Pinpoint the cell where the given text exists, returning its [X, Y] midpoint coordinate. 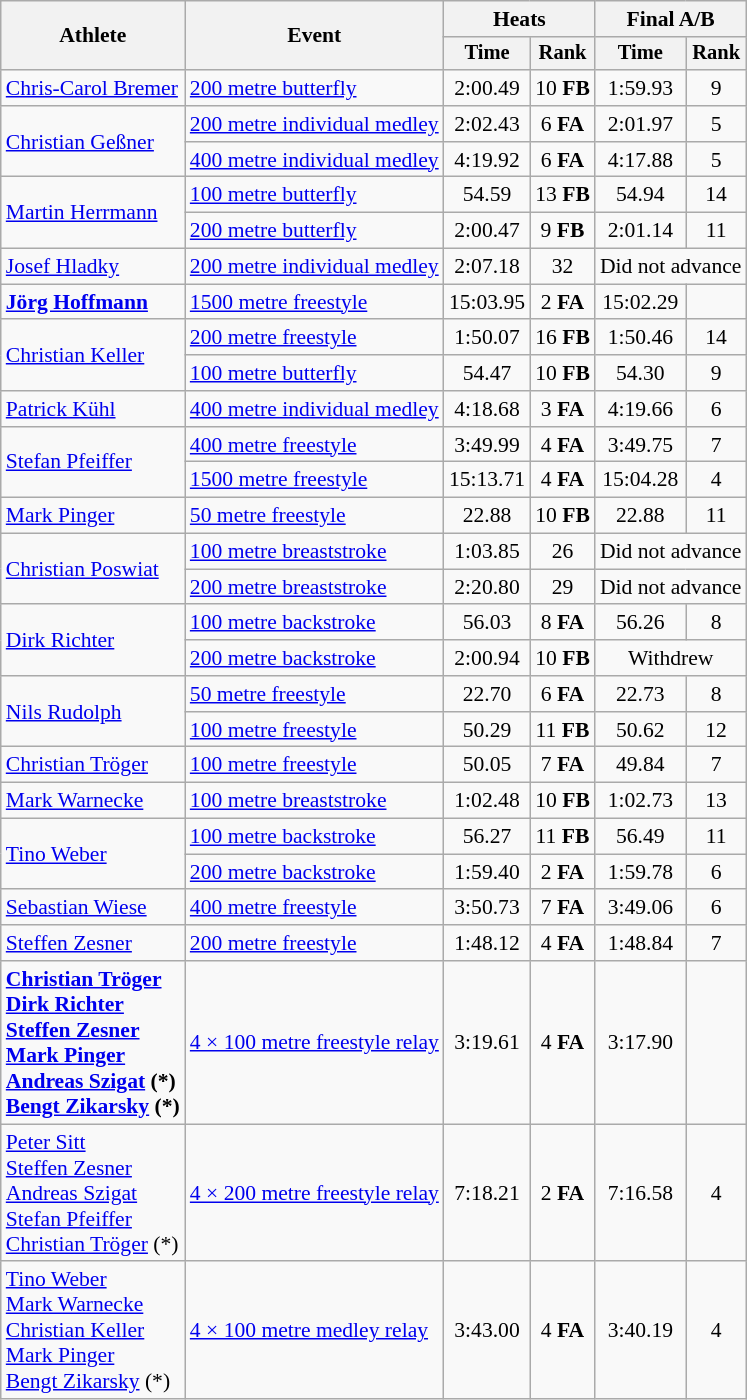
4 × 200 metre freestyle relay [314, 1193]
1:59.93 [640, 88]
1:48.84 [640, 943]
Event [314, 36]
7:16.58 [640, 1193]
56.27 [487, 837]
Sebastian Wiese [93, 908]
Jörg Hoffmann [93, 302]
3:19.61 [487, 1042]
50.29 [487, 730]
1:59.78 [640, 872]
2:00.47 [487, 231]
15:03.95 [487, 302]
Mark Pinger [93, 516]
15:04.28 [640, 480]
13 FB [562, 195]
32 [562, 267]
1:48.12 [487, 943]
Tino WeberMark WarneckeChristian KellerMark PingerBengt Zikarsky (*) [93, 1331]
1:59.40 [487, 872]
2:00.94 [487, 658]
4 × 100 metre medley relay [314, 1331]
54.47 [487, 373]
Christian Geßner [93, 142]
Martin Herrmann [93, 212]
1:03.85 [487, 552]
1:50.07 [487, 338]
50.62 [640, 730]
Christian TrögerDirk RichterSteffen ZesnerMark PingerAndreas Szigat (*)Bengt Zikarsky (*) [93, 1042]
Steffen Zesner [93, 943]
3:49.75 [640, 445]
13 [716, 801]
4:18.68 [487, 409]
4:19.66 [640, 409]
12 [716, 730]
1:50.46 [640, 338]
56.49 [640, 837]
9 FB [562, 231]
54.59 [487, 195]
2:01.97 [640, 124]
Christian Keller [93, 356]
49.84 [640, 765]
Heats [520, 19]
26 [562, 552]
3:49.99 [487, 445]
Dirk Richter [93, 640]
22.70 [487, 694]
Mark Warnecke [93, 801]
56.26 [640, 623]
1:02.73 [640, 801]
Athlete [93, 36]
Final A/B [671, 19]
3:17.90 [640, 1042]
8 FA [562, 623]
3:49.06 [640, 908]
4:17.88 [640, 160]
16 FB [562, 338]
2:00.49 [487, 88]
Stefan Pfeiffer [93, 462]
56.03 [487, 623]
Christian Tröger [93, 765]
200 metre breaststroke [314, 587]
3:50.73 [487, 908]
3:43.00 [487, 1331]
3:40.19 [640, 1331]
1:02.48 [487, 801]
15:13.71 [487, 480]
2:20.80 [487, 587]
Josef Hladky [93, 267]
4:19.92 [487, 160]
4 × 100 metre freestyle relay [314, 1042]
22.73 [640, 694]
Christian Poswiat [93, 570]
Patrick Kühl [93, 409]
7:18.21 [487, 1193]
Nils Rudolph [93, 712]
2:02.43 [487, 124]
2:07.18 [487, 267]
Tino Weber [93, 854]
15:02.29 [640, 302]
54.30 [640, 373]
Chris-Carol Bremer [93, 88]
54.94 [640, 195]
3 FA [562, 409]
Withdrew [671, 658]
50.05 [487, 765]
29 [562, 587]
Peter SittSteffen ZesnerAndreas SzigatStefan PfeifferChristian Tröger (*) [93, 1193]
2:01.14 [640, 231]
